Provide the [x, y] coordinate of the cell's center where the given text is located.  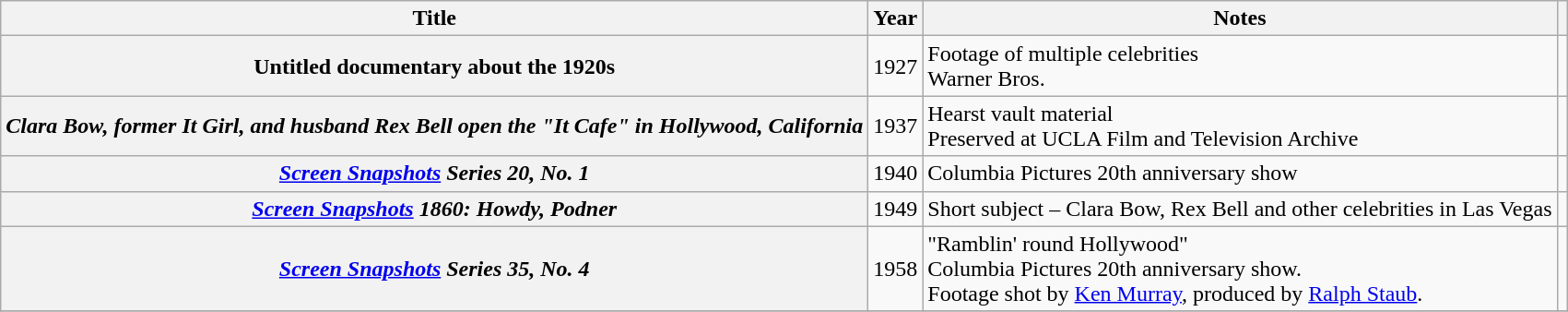
Notes [1240, 18]
1937 [896, 126]
Hearst vault materialPreserved at UCLA Film and Television Archive [1240, 126]
Short subject – Clara Bow, Rex Bell and other celebrities in Las Vegas [1240, 209]
1958 [896, 269]
Title [435, 18]
Untitled documentary about the 1920s [435, 66]
1949 [896, 209]
Footage of multiple celebritiesWarner Bros. [1240, 66]
Screen Snapshots 1860: Howdy, Podner [435, 209]
Screen Snapshots Series 20, No. 1 [435, 174]
1940 [896, 174]
1927 [896, 66]
Screen Snapshots Series 35, No. 4 [435, 269]
"Ramblin' round Hollywood" Columbia Pictures 20th anniversary show.Footage shot by Ken Murray, produced by Ralph Staub. [1240, 269]
Columbia Pictures 20th anniversary show [1240, 174]
Clara Bow, former It Girl, and husband Rex Bell open the "It Cafe" in Hollywood, California [435, 126]
Year [896, 18]
